Scan for the cell matching the given text and deliver its (x, y) coordinate at center. 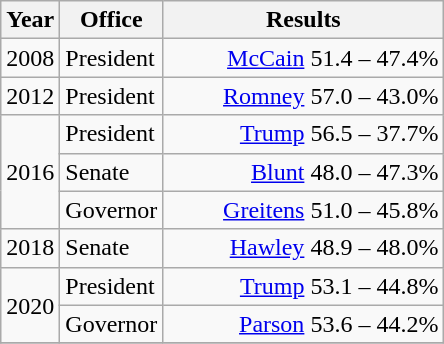
McCain 51.4 – 47.4% (304, 58)
Trump 53.1 – 44.8% (304, 286)
Trump 56.5 – 37.7% (304, 134)
Blunt 48.0 – 47.3% (304, 172)
Office (112, 20)
Year (30, 20)
Hawley 48.9 – 48.0% (304, 248)
2012 (30, 96)
2016 (30, 172)
Romney 57.0 – 43.0% (304, 96)
2018 (30, 248)
Parson 53.6 – 44.2% (304, 324)
2020 (30, 305)
Results (304, 20)
2008 (30, 58)
Greitens 51.0 – 45.8% (304, 210)
